For the text-containing cell, return its midpoint in (X, Y) coordinate format. 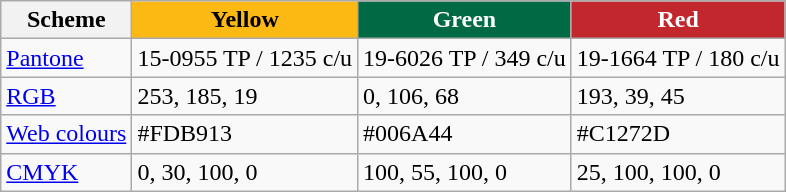
CMYK (66, 172)
Pantone (66, 58)
#006A44 (465, 134)
Green (465, 20)
RGB (66, 96)
Yellow (245, 20)
253, 185, 19 (245, 96)
#FDB913 (245, 134)
0, 30, 100, 0 (245, 172)
100, 55, 100, 0 (465, 172)
0, 106, 68 (465, 96)
19-6026 TP / 349 c/u (465, 58)
25, 100, 100, 0 (678, 172)
Scheme (66, 20)
#C1272D (678, 134)
Web colours (66, 134)
193, 39, 45 (678, 96)
Red (678, 20)
19-1664 TP / 180 c/u (678, 58)
15-0955 TP / 1235 c/u (245, 58)
